Capture the cell that displays the provided text and extract its [X, Y] central coordinate. 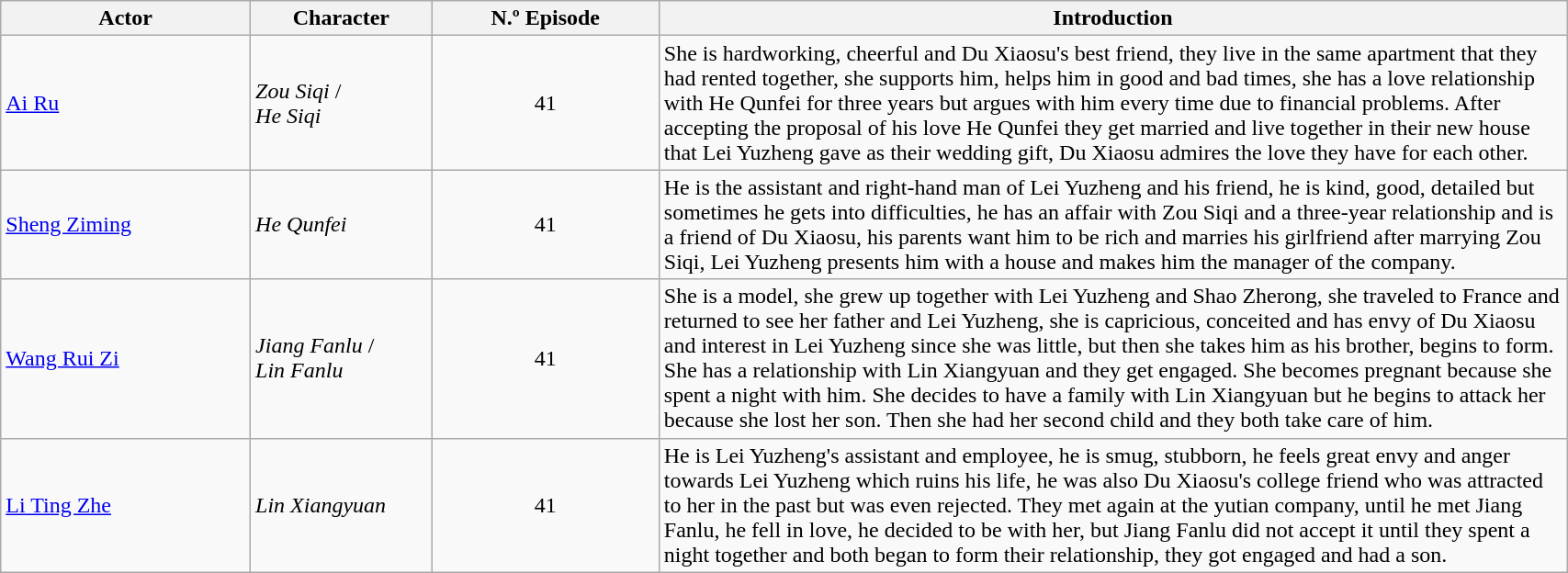
Sheng Ziming [126, 224]
Zou Siqi /He Siqi [342, 103]
N.º Episode [546, 18]
Lin Xiangyuan [342, 505]
He Qunfei [342, 224]
Ai Ru [126, 103]
Jiang Fanlu /Lin Fanlu [342, 358]
Actor [126, 18]
Character [342, 18]
Introduction [1112, 18]
Li Ting Zhe [126, 505]
Wang Rui Zi [126, 358]
